Determine the [X, Y] coordinate at the center of the cell enclosing the given text.  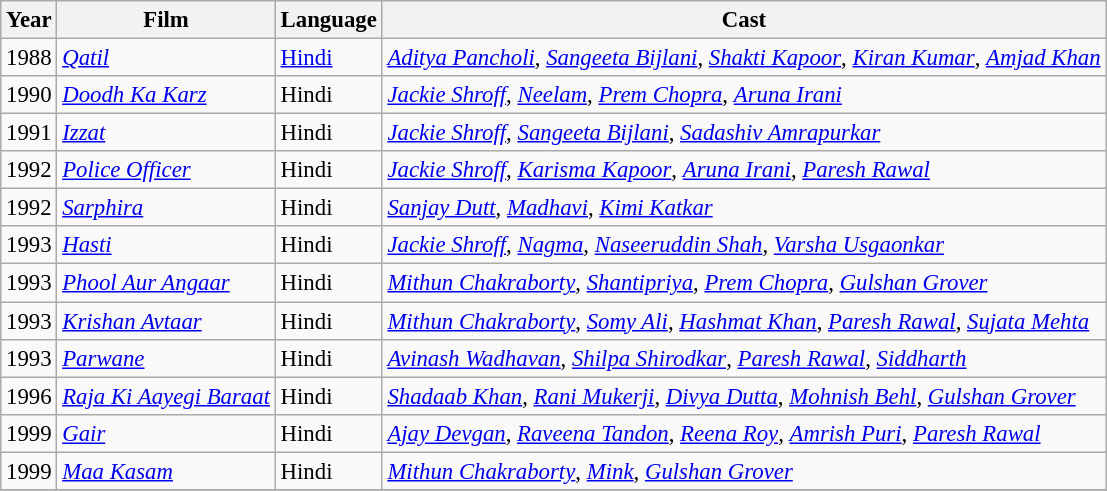
Language [328, 20]
Jackie Shroff, Sangeeta Bijlani, Sadashiv Amrapurkar [744, 133]
Avinash Wadhavan, Shilpa Shirodkar, Paresh Rawal, Siddharth [744, 358]
Raja Ki Aayegi Baraat [166, 396]
Jackie Shroff, Karisma Kapoor, Aruna Irani, Paresh Rawal [744, 170]
Mithun Chakraborty, Shantipriya, Prem Chopra, Gulshan Grover [744, 283]
Qatil [166, 58]
Izzat [166, 133]
Krishan Avtaar [166, 321]
Mithun Chakraborty, Mink, Gulshan Grover [744, 471]
Film [166, 20]
Sarphira [166, 208]
Jackie Shroff, Nagma, Naseeruddin Shah, Varsha Usgaonkar [744, 245]
Doodh Ka Karz [166, 95]
Maa Kasam [166, 471]
Hasti [166, 245]
Parwane [166, 358]
Gair [166, 433]
Sanjay Dutt, Madhavi, Kimi Katkar [744, 208]
Phool Aur Angaar [166, 283]
Mithun Chakraborty, Somy Ali, Hashmat Khan, Paresh Rawal, Sujata Mehta [744, 321]
1996 [29, 396]
Aditya Pancholi, Sangeeta Bijlani, Shakti Kapoor, Kiran Kumar, Amjad Khan [744, 58]
Year [29, 20]
Ajay Devgan, Raveena Tandon, Reena Roy, Amrish Puri, Paresh Rawal [744, 433]
Jackie Shroff, Neelam, Prem Chopra, Aruna Irani [744, 95]
Cast [744, 20]
1990 [29, 95]
Shadaab Khan, Rani Mukerji, Divya Dutta, Mohnish Behl, Gulshan Grover [744, 396]
1991 [29, 133]
Police Officer [166, 170]
1988 [29, 58]
